Extract the (x, y) coordinate from the center of the cell holding the provided text.  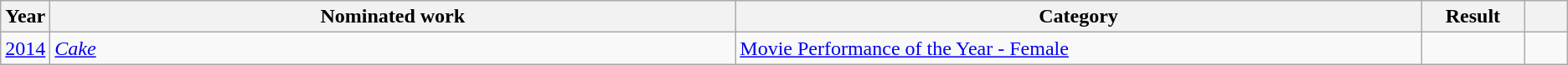
Cake (393, 48)
Nominated work (393, 17)
Movie Performance of the Year - Female (1079, 48)
Category (1079, 17)
Result (1473, 17)
2014 (25, 48)
Year (25, 17)
